Identify which cell holds the provided text, then report its [x, y] central coordinate. 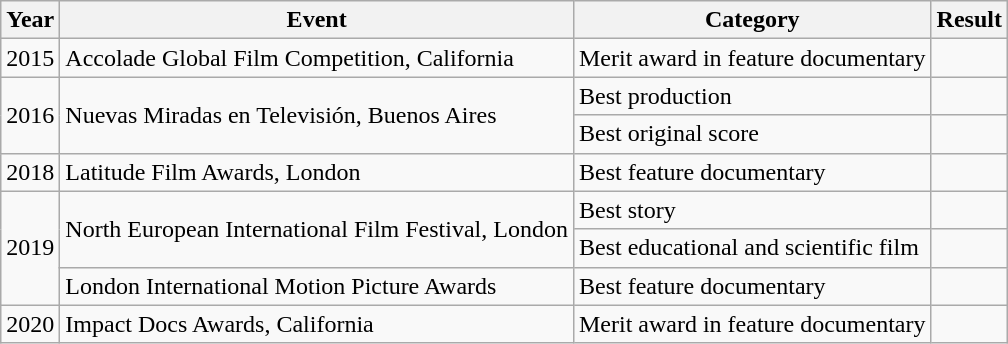
Best story [752, 210]
Best educational and scientific film [752, 248]
Accolade Global Film Competition, California [317, 58]
Latitude Film Awards, London [317, 172]
2015 [30, 58]
Best original score [752, 134]
2016 [30, 115]
Event [317, 20]
Result [969, 20]
Nuevas Miradas en Televisión, Buenos Aires [317, 115]
Best production [752, 96]
2020 [30, 324]
North European International Film Festival, London [317, 229]
Year [30, 20]
2019 [30, 248]
Category [752, 20]
Impact Docs Awards, California [317, 324]
London International Motion Picture Awards [317, 286]
2018 [30, 172]
